Search for the cell housing the specified text and yield its (X, Y) center coordinate. 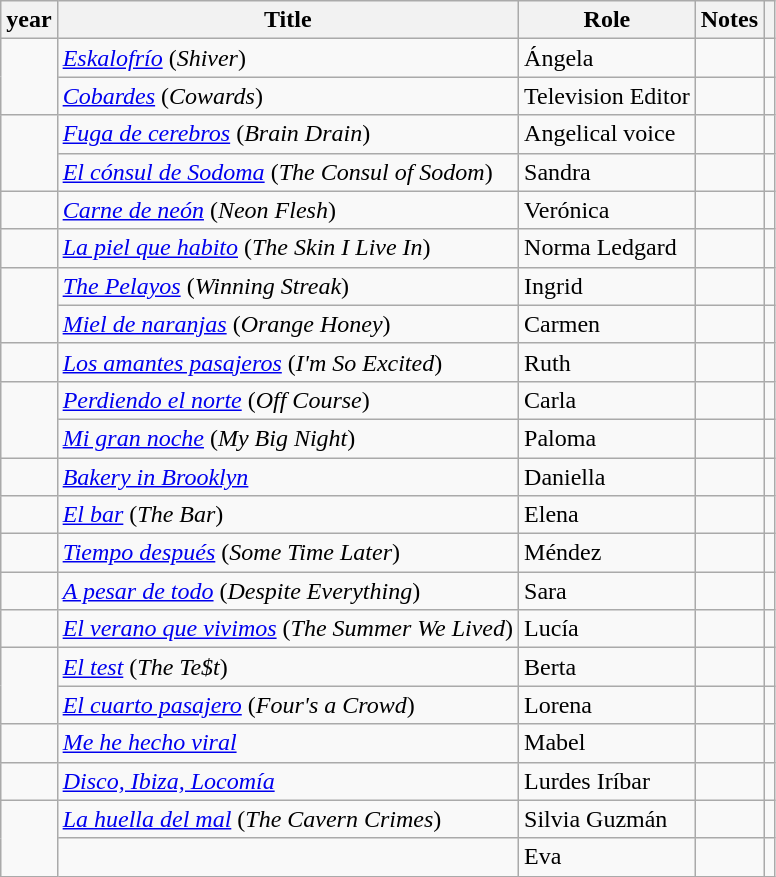
Sandra (608, 172)
Elena (608, 515)
Daniella (608, 477)
Miel de naranjas (Orange Honey) (288, 324)
Lorena (608, 705)
Méndez (608, 553)
Carne de neón (Neon Flesh) (288, 210)
El test (The Te$t) (288, 667)
Paloma (608, 438)
A pesar de todo (Despite Everything) (288, 591)
Disco, Ibiza, Locomía (288, 781)
Verónica (608, 210)
Eva (608, 857)
Role (608, 20)
Lurdes Iríbar (608, 781)
Los amantes pasajeros (I'm So Excited) (288, 362)
Ruth (608, 362)
Eskalofrío (Shiver) (288, 58)
Cobardes (Cowards) (288, 96)
Fuga de cerebros (Brain Drain) (288, 134)
Me he hecho viral (288, 743)
El bar (The Bar) (288, 515)
Silvia Guzmán (608, 819)
Ángela (608, 58)
La piel que habito (The Skin I Live In) (288, 248)
Title (288, 20)
Television Editor (608, 96)
Ingrid (608, 286)
The Pelayos (Winning Streak) (288, 286)
Mi gran noche (My Big Night) (288, 438)
Norma Ledgard (608, 248)
El cuarto pasajero (Four's a Crowd) (288, 705)
Tiempo después (Some Time Later) (288, 553)
El verano que vivimos (The Summer We Lived) (288, 629)
Angelical voice (608, 134)
Mabel (608, 743)
Notes (729, 20)
Berta (608, 667)
year (29, 20)
Carla (608, 400)
El cónsul de Sodoma (The Consul of Sodom) (288, 172)
Perdiendo el norte (Off Course) (288, 400)
Carmen (608, 324)
Bakery in Brooklyn (288, 477)
Sara (608, 591)
La huella del mal (The Cavern Crimes) (288, 819)
Lucía (608, 629)
